Return the [x, y] coordinate for the center point of the cell that contains the specified text.  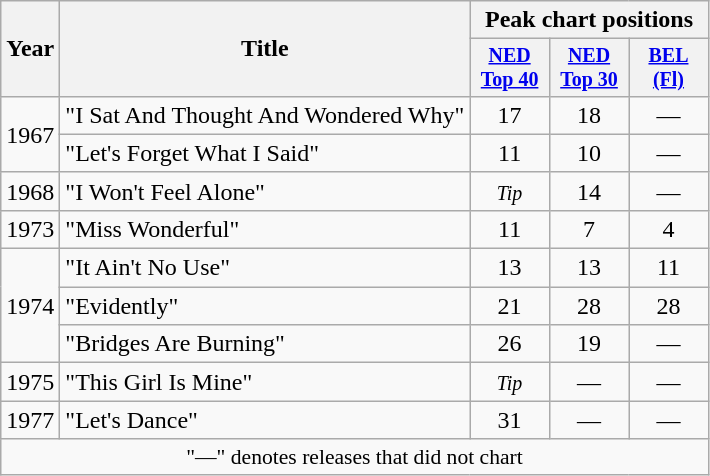
21 [510, 306]
BEL(Fl) [668, 68]
NEDTop 30 [588, 68]
26 [510, 344]
31 [510, 420]
"Let's Forget What I Said" [265, 153]
19 [588, 344]
"It Ain't No Use" [265, 268]
1967 [30, 134]
Year [30, 49]
18 [588, 115]
Peak chart positions [589, 20]
14 [588, 191]
"I Sat And Thought And Wondered Why" [265, 115]
NEDTop 40 [510, 68]
1977 [30, 420]
17 [510, 115]
"Evidently" [265, 306]
"Let's Dance" [265, 420]
1974 [30, 306]
"Bridges Are Burning" [265, 344]
10 [588, 153]
"I Won't Feel Alone" [265, 191]
"Miss Wonderful" [265, 229]
"—" denotes releases that did not chart [354, 457]
"This Girl Is Mine" [265, 382]
Title [265, 49]
4 [668, 229]
1975 [30, 382]
1973 [30, 229]
7 [588, 229]
1968 [30, 191]
